Identify which cell holds the provided text, then report its (X, Y) central coordinate. 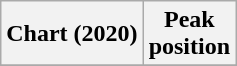
Peakposition (189, 34)
Chart (2020) (72, 34)
